Search for the cell housing the specified text and yield its [x, y] center coordinate. 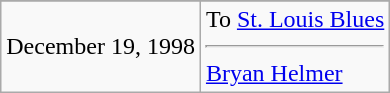
To St. Louis BluesBryan Helmer [294, 47]
December 19, 1998 [101, 47]
